Locate the cell with the specified text and output its [x, y] center coordinate. 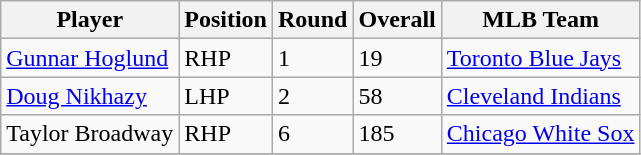
Overall [397, 20]
MLB Team [540, 20]
1 [313, 58]
Cleveland Indians [540, 96]
2 [313, 96]
Chicago White Sox [540, 134]
185 [397, 134]
Gunnar Hoglund [90, 58]
Round [313, 20]
Doug Nikhazy [90, 96]
Position [226, 20]
19 [397, 58]
6 [313, 134]
58 [397, 96]
Taylor Broadway [90, 134]
Toronto Blue Jays [540, 58]
LHP [226, 96]
Player [90, 20]
